Capture the cell that displays the provided text and extract its (X, Y) central coordinate. 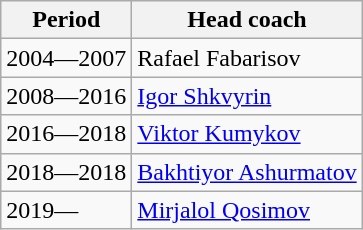
Igor Shkvyrin (247, 96)
2018—2018 (66, 172)
Period (66, 20)
Bakhtiyor Ashurmatov (247, 172)
2019— (66, 210)
Mirjalol Qosimov (247, 210)
Viktor Kumykov (247, 134)
2004—2007 (66, 58)
2008—2016 (66, 96)
Rafael Fabarisov (247, 58)
2016—2018 (66, 134)
Head coach (247, 20)
